Return the (X, Y) coordinate for the center point of the cell that contains the specified text.  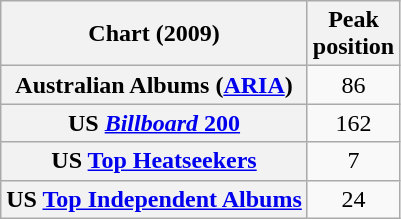
US Billboard 200 (154, 123)
24 (353, 199)
US Top Heatseekers (154, 161)
162 (353, 123)
Peakposition (353, 34)
Australian Albums (ARIA) (154, 85)
7 (353, 161)
Chart (2009) (154, 34)
86 (353, 85)
US Top Independent Albums (154, 199)
